Return [x, y] of the center of cell containing provided text 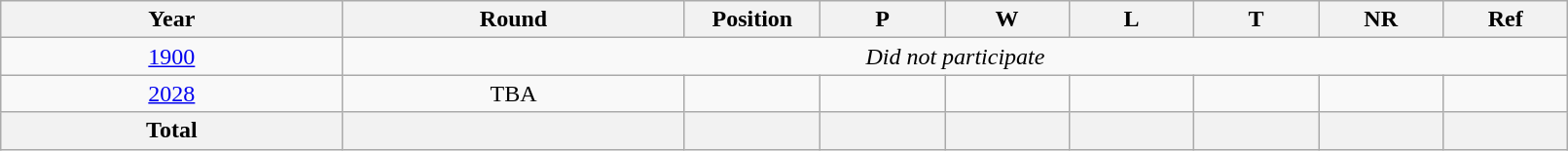
T [1257, 19]
W [1007, 19]
L [1132, 19]
NR [1381, 19]
Total [171, 131]
Ref [1506, 19]
Position [751, 19]
2028 [171, 94]
Year [171, 19]
P [883, 19]
TBA [514, 94]
1900 [171, 57]
Did not participate [956, 57]
Round [514, 19]
